Determine the (x, y) coordinate at the center of the cell enclosing the given text.  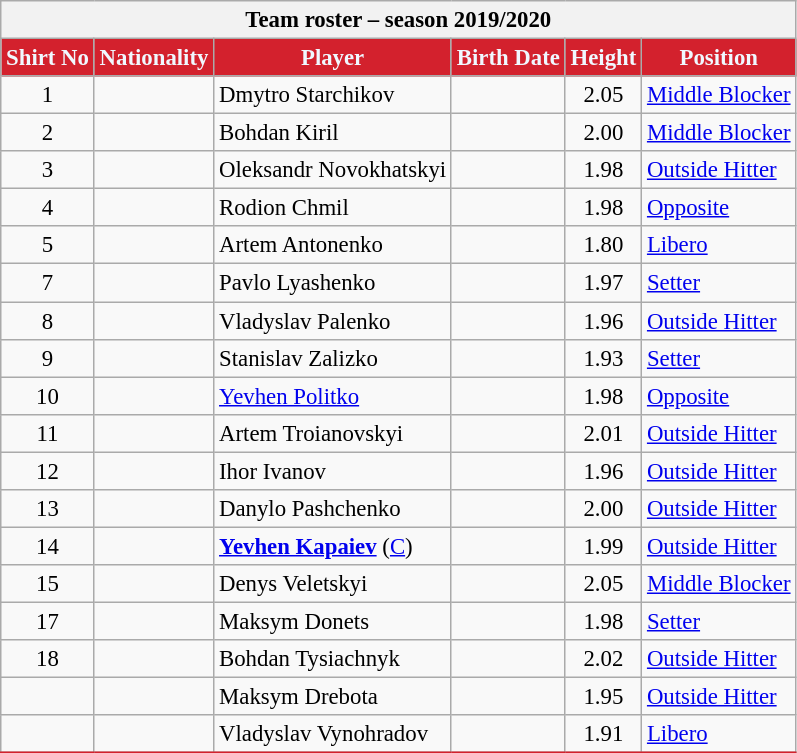
Yevhen Kapaiev (C) (333, 546)
Dmytro Starchikov (333, 95)
11 (48, 433)
Artem Antonenko (333, 245)
1.99 (603, 546)
3 (48, 170)
Height (603, 58)
1.91 (603, 734)
Team roster – season 2019/2020 (398, 20)
Birth Date (508, 58)
Shirt No (48, 58)
4 (48, 208)
7 (48, 283)
Yevhen Politko (333, 396)
Artem Troianovskyi (333, 433)
9 (48, 358)
15 (48, 584)
Denys Veletskyi (333, 584)
10 (48, 396)
Stanislav Zalizko (333, 358)
12 (48, 471)
Bohdan Kiril (333, 133)
Maksym Donets (333, 621)
1.93 (603, 358)
8 (48, 321)
Oleksandr Novokhatskyi (333, 170)
Pavlo Lyashenko (333, 283)
5 (48, 245)
13 (48, 509)
17 (48, 621)
2.01 (603, 433)
1.95 (603, 697)
Nationality (154, 58)
1.97 (603, 283)
Danylo Pashchenko (333, 509)
Vladyslav Vynohradov (333, 734)
Player (333, 58)
2 (48, 133)
Maksym Drebota (333, 697)
Rodion Chmil (333, 208)
2.02 (603, 659)
1.80 (603, 245)
14 (48, 546)
Bohdan Tysiachnyk (333, 659)
Position (719, 58)
Vladyslav Palenko (333, 321)
Ihor Ivanov (333, 471)
1 (48, 95)
18 (48, 659)
